Detect which cell encompasses the target text, then output its [x, y] center coordinate. 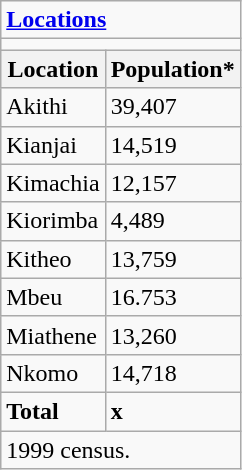
16.753 [172, 297]
Miathene [53, 335]
Mbeu [53, 297]
Total [53, 411]
4,489 [172, 221]
12,157 [172, 183]
13,260 [172, 335]
Kianjai [53, 145]
14,718 [172, 373]
Kimachia [53, 183]
Nkomo [53, 373]
1999 census. [120, 449]
Location [53, 69]
13,759 [172, 259]
Kitheo [53, 259]
Akithi [53, 107]
Population* [172, 69]
39,407 [172, 107]
x [172, 411]
Locations [120, 20]
14,519 [172, 145]
Kiorimba [53, 221]
